Extract the (x, y) coordinate from the center of the cell holding the provided text.  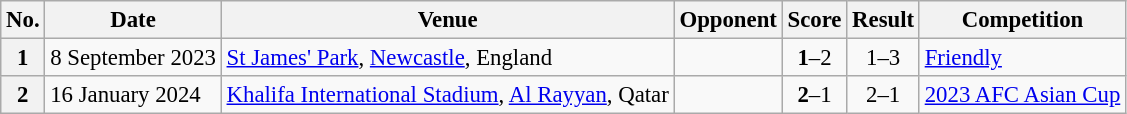
St James' Park, Newcastle, England (448, 58)
Opponent (728, 20)
1 (23, 58)
1–2 (814, 58)
Score (814, 20)
Friendly (1022, 58)
2 (23, 95)
Venue (448, 20)
Result (884, 20)
No. (23, 20)
Competition (1022, 20)
Khalifa International Stadium, Al Rayyan, Qatar (448, 95)
2023 AFC Asian Cup (1022, 95)
1–3 (884, 58)
8 September 2023 (133, 58)
Date (133, 20)
16 January 2024 (133, 95)
